Return the [x, y] coordinate for the center point of the cell that contains the specified text.  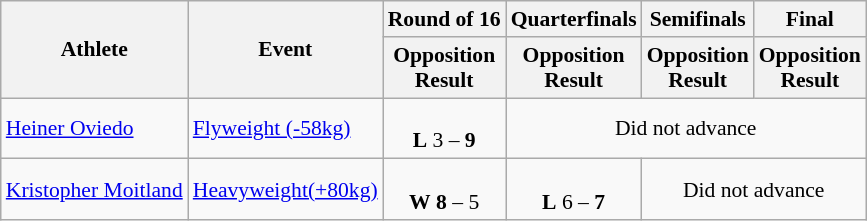
L 6 – 7 [574, 190]
L 3 – 9 [444, 128]
Kristopher Moitland [94, 190]
Quarterfinals [574, 19]
Event [286, 50]
Heiner Oviedo [94, 128]
Round of 16 [444, 19]
Athlete [94, 50]
Semifinals [698, 19]
Flyweight (-58kg) [286, 128]
Final [810, 19]
Heavyweight(+80kg) [286, 190]
W 8 – 5 [444, 190]
